Capture the cell that displays the provided text and extract its (X, Y) central coordinate. 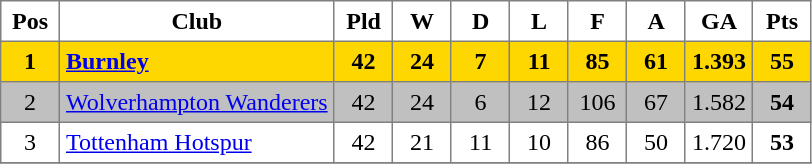
Club (196, 21)
1.720 (719, 142)
1.582 (719, 102)
1 (30, 61)
67 (656, 102)
GA (719, 21)
55 (782, 61)
Burnley (196, 61)
6 (480, 102)
54 (782, 102)
W (422, 21)
A (656, 21)
3 (30, 142)
Wolverhampton Wanderers (196, 102)
85 (597, 61)
10 (539, 142)
Pts (782, 21)
86 (597, 142)
1.393 (719, 61)
L (539, 21)
106 (597, 102)
53 (782, 142)
61 (656, 61)
50 (656, 142)
Pld (363, 21)
Pos (30, 21)
2 (30, 102)
12 (539, 102)
Tottenham Hotspur (196, 142)
7 (480, 61)
D (480, 21)
F (597, 21)
21 (422, 142)
